Identify which cell holds the provided text, then report its [X, Y] central coordinate. 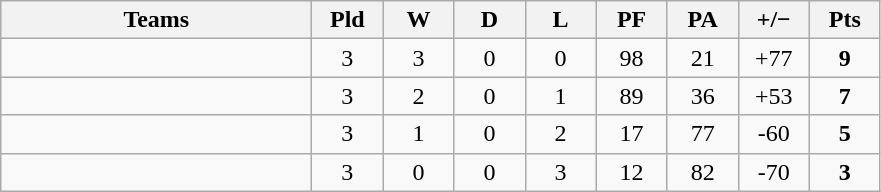
PF [632, 20]
-70 [774, 172]
12 [632, 172]
PA [702, 20]
Pts [844, 20]
D [490, 20]
7 [844, 96]
9 [844, 58]
+53 [774, 96]
5 [844, 134]
L [560, 20]
Pld [348, 20]
98 [632, 58]
77 [702, 134]
-60 [774, 134]
82 [702, 172]
89 [632, 96]
+/− [774, 20]
21 [702, 58]
+77 [774, 58]
36 [702, 96]
W [418, 20]
Teams [156, 20]
17 [632, 134]
